Return the (x, y) coordinate for the center point of the cell that contains the specified text.  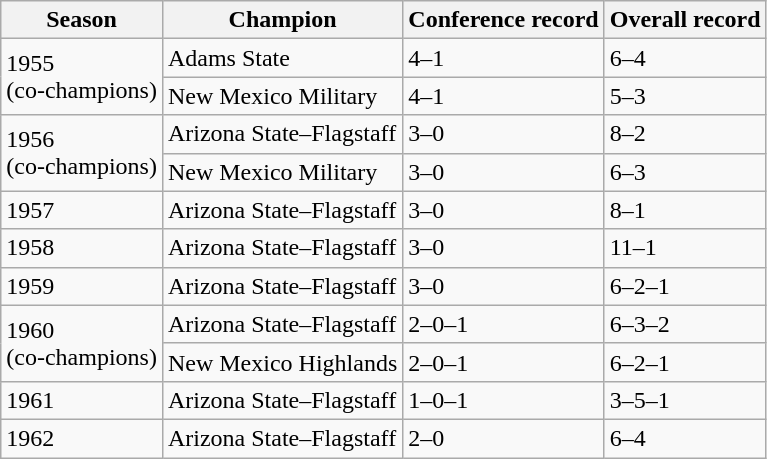
1961 (82, 400)
1956(co-champions) (82, 153)
2–0 (504, 438)
8–1 (685, 210)
Season (82, 20)
1–0–1 (504, 400)
1955(co-champions) (82, 77)
3–5–1 (685, 400)
Overall record (685, 20)
1960(co-champions) (82, 343)
8–2 (685, 134)
1962 (82, 438)
6–3–2 (685, 324)
6–3 (685, 172)
Conference record (504, 20)
11–1 (685, 248)
New Mexico Highlands (282, 362)
5–3 (685, 96)
Adams State (282, 58)
1959 (82, 286)
Champion (282, 20)
1957 (82, 210)
1958 (82, 248)
